Provide the (x, y) coordinate of the cell's center where the given text is located.  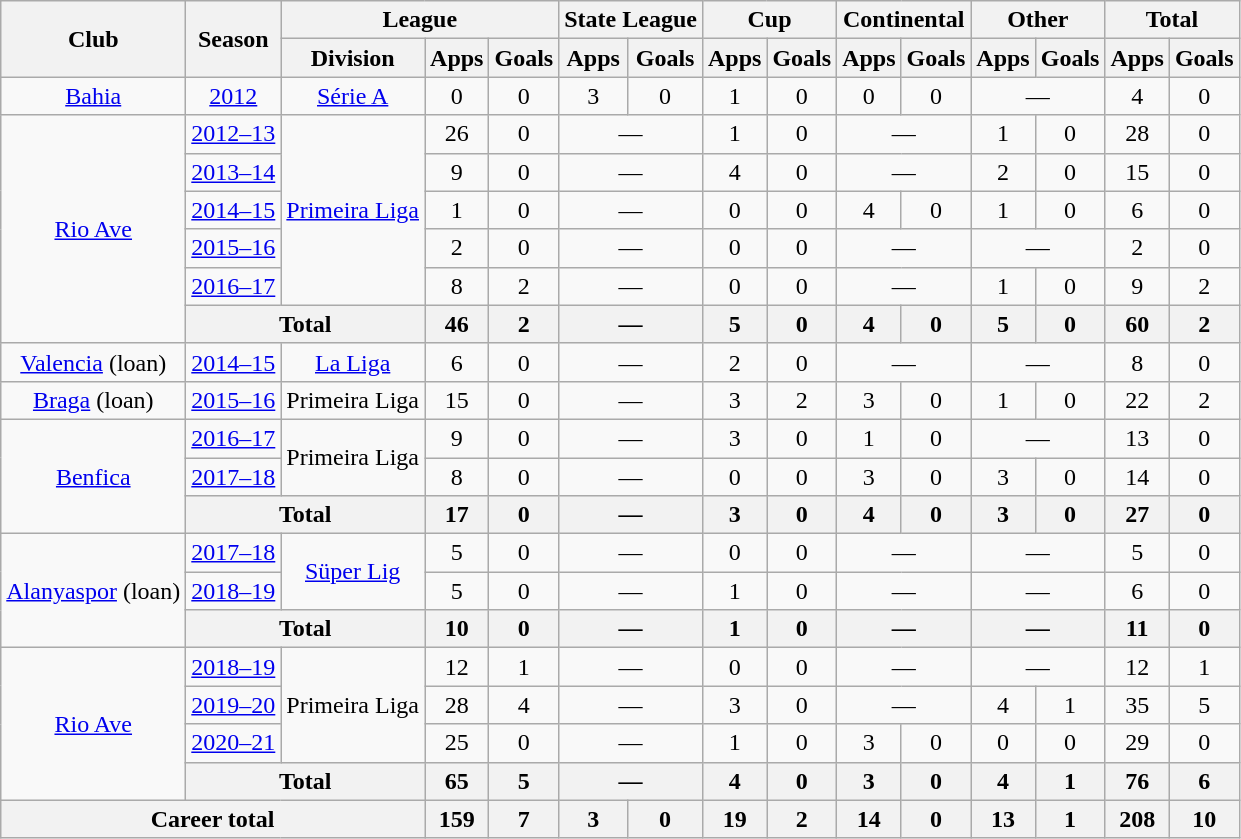
Valencia (loan) (94, 362)
19 (734, 819)
60 (1137, 324)
2020–21 (234, 743)
League (420, 20)
76 (1137, 781)
State League (631, 20)
46 (457, 324)
2019–20 (234, 705)
2012 (234, 96)
2013–14 (234, 172)
Club (94, 39)
29 (1137, 743)
35 (1137, 705)
Other (1038, 20)
Benfica (94, 476)
27 (1137, 515)
Division (353, 58)
Career total (213, 819)
Season (234, 39)
65 (457, 781)
25 (457, 743)
Braga (loan) (94, 400)
Continental (904, 20)
Süper Lig (353, 572)
26 (457, 134)
7 (524, 819)
Bahia (94, 96)
2012–13 (234, 134)
22 (1137, 400)
Alanyaspor (loan) (94, 591)
17 (457, 515)
11 (1137, 629)
208 (1137, 819)
Série A (353, 96)
Cup (769, 20)
159 (457, 819)
La Liga (353, 362)
